Search for the cell housing the specified text and yield its (x, y) center coordinate. 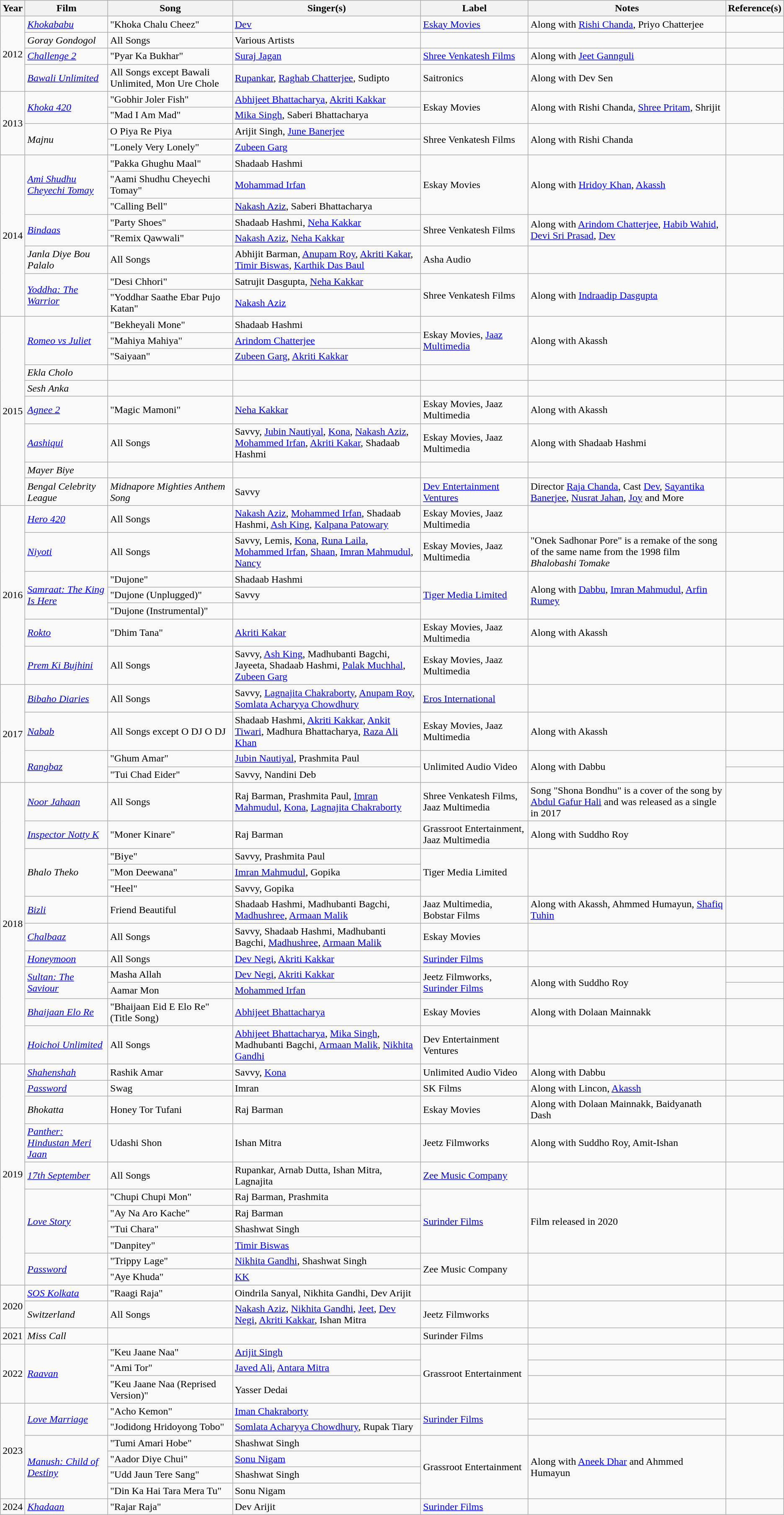
Mohammed Irfan (327, 991)
SOS Kolkata (67, 1293)
"Keu Jaane Naa (Reprised Version)" (170, 1390)
Director Raja Chanda, Cast Dev, Sayantika Banerjee, Nusrat Jahan, Joy and More (627, 492)
Dev (327, 24)
Timir Biswas (327, 1245)
Niyoti (67, 552)
Panther: Hindustan Meri Jaan (67, 1143)
"Raagi Raja" (170, 1293)
"Mon Deewana" (170, 872)
Jeetz Filmworks, Surinder Films (475, 983)
"Saiyaan" (170, 356)
Ishan Mitra (327, 1143)
Savvy, Jubin Nautiyal, Kona, Nakash Aziz, Mohammed Irfan, Akriti Kakar, Shadaab Hashmi (327, 443)
Raj Barman, Prashmita Paul, Imran Mahmudul, Kona, Lagnajita Chakraborty (327, 802)
2016 (13, 595)
Song (170, 8)
Rangbaz (67, 767)
Chalbaaz (67, 937)
"Ghum Amar" (170, 759)
Yasser Dedai (327, 1390)
Asha Audio (475, 260)
2020 (13, 1307)
"Chupi Chupi Mon" (170, 1197)
"Mahiya Mahiya" (170, 341)
"Gobhir Joler Fish" (170, 99)
Notes (627, 8)
Savvy, Gopika (327, 888)
"Khoka Chalu Cheez" (170, 24)
Along with Rishi Chanda, Shree Pritam, Shrijit (627, 107)
"Biye" (170, 856)
Midnapore Mighties Anthem Song (170, 492)
"Ay Na Aro Kache" (170, 1213)
Along with Akassh, Ahmmed Humayun, Shafiq Tuhin (627, 910)
Oindrila Sanyal, Nikhita Gandhi, Dev Arijit (327, 1293)
2013 (13, 123)
2022 (13, 1374)
Neha Kakkar (327, 410)
2021 (13, 1336)
Challenge 2 (67, 56)
Raavan (67, 1374)
2014 (13, 236)
"Jodidong Hridoyong Tobo" (170, 1427)
Shadaab Hashmi, Madhubanti Bagchi, Madhushree, Armaan Malik (327, 910)
Khadaan (67, 1507)
Savvy, Nandini Deb (327, 774)
"Dujone" (170, 579)
Along with Jeet Gannguli (627, 56)
Shree Venkatesh Films, Jaaz Multimedia (475, 802)
Reference(s) (755, 8)
Along with Suddho Roy, Amit-Ishan (627, 1143)
Arijit Singh, June Banerjee (327, 131)
Nakash Aziz, Mohammed Irfan, Shadaab Hashmi, Ash King, Kalpana Patowary (327, 519)
Along with Rishi Chanda, Priyo Chatterjee (627, 24)
Nakash Aziz, Nikhita Gandhi, Jeet, Dev Negi, Akriti Kakkar, Ishan Mitra (327, 1314)
Arijit Singh (327, 1352)
Switzerland (67, 1314)
Along with Hridoy Khan, Akassh (627, 184)
"Yoddhar Saathe Ebar Pujo Katan" (170, 303)
Arindom Chatterjee (327, 341)
Ekla Cholo (67, 372)
"Heel" (170, 888)
"Danpitey" (170, 1245)
Prem Ki Bujhini (67, 666)
Eros International (475, 699)
Khoka 420 (67, 107)
"Party Shoes" (170, 222)
Samraat: The King Is Here (67, 595)
2015 (13, 411)
2024 (13, 1507)
Rokto (67, 632)
Inspector Notty K (67, 834)
Masha Allah (170, 975)
Abhijeet Bhattacharya, Mika Singh, Madhubanti Bagchi, Armaan Malik, Nikhita Gandhi (327, 1045)
Along with Aneek Dhar and Ahmmed Humayun (627, 1467)
Ami Shudhu Cheyechi Tomay (67, 184)
"Aador Diye Chui" (170, 1459)
Suraj Jagan (327, 56)
Bibaho Diaries (67, 699)
"Pyar Ka Bukhar" (170, 56)
SK Films (475, 1088)
Rupankar, Arnab Dutta, Ishan Mitra, Lagnajita (327, 1175)
Javed Ali, Antara Mitra (327, 1368)
Abhijeet Bhattacharya (327, 1012)
Savvy, Shadaab Hashmi, Madhubanti Bagchi, Madhushree, Armaan Malik (327, 937)
Film released in 2020 (627, 1221)
Yoddha: The Warrior (67, 295)
O Piya Re Piya (170, 131)
Honey Tor Tufani (170, 1110)
Iman Chakraborty (327, 1411)
Savvy, Ash King, Madhubanti Bagchi, Jayeeta, Shadaab Hashmi, Palak Muchhal, Zubeen Garg (327, 666)
Honeymoon (67, 959)
Romeo vs Juliet (67, 341)
Mohammad Irfan (327, 184)
Bhalo Theko (67, 872)
Along with Dev Sen (627, 78)
Shadaab Hashmi, Neha Kakkar (327, 222)
Aamar Mon (170, 991)
Nabab (67, 731)
Grassroot Entertainment, Jaaz Multimedia (475, 834)
2023 (13, 1451)
"Aye Khuda" (170, 1277)
Manush: Child of Destiny (67, 1467)
Nakash Aziz, Neha Kakkar (327, 238)
All Songs except Bawali Unlimited, Mon Ure Chole (170, 78)
Hoichoi Unlimited (67, 1045)
Shadaab Hashmi, Akriti Kakkar, Ankit Tiwari, Madhura Bhattacharya, Raza Ali Khan (327, 731)
Miss Call (67, 1336)
Agnee 2 (67, 410)
Along with Indraadip Dasgupta (627, 295)
"Desi Chhori" (170, 281)
Udashi Shon (170, 1143)
Mayer Biye (67, 470)
"Tumi Amari Hobe" (170, 1443)
2019 (13, 1174)
"Onek Sadhonar Pore" is a remake of the song of the same name from the 1998 film Bhalobashi Tomake (627, 552)
Nikhita Gandhi, Shashwat Singh (327, 1261)
Various Artists (327, 40)
Aashiqui (67, 443)
Savvy, Kona (327, 1072)
"Dhim Tana" (170, 632)
Along with Dolaan Mainnakk (627, 1012)
Nakash Aziz, Saberi Bhattacharya (327, 206)
Zubeen Garg (327, 147)
Savvy, Prashmita Paul (327, 856)
Rupankar, Raghab Chatterjee, Sudipto (327, 78)
Majnu (67, 139)
Sesh Anka (67, 388)
Janla Diye Bou Palalo (67, 260)
KK (327, 1277)
"Trippy Lage" (170, 1261)
Bawali Unlimited (67, 78)
Somlata Acharyya Chowdhury, Rupak Tiary (327, 1427)
"Bhaijaan Eid E Elo Re" (Title Song) (170, 1012)
Abhijeet Bhattacharya, Akriti Kakkar (327, 99)
Jubin Nautiyal, Prashmita Paul (327, 759)
Love Story (67, 1221)
Noor Jahaan (67, 802)
Raj Barman, Prashmita (327, 1197)
Imran Mahmudul, Gopika (327, 872)
Film (67, 8)
2017 (13, 734)
"Tui Chad Eider" (170, 774)
"Tui Chara" (170, 1229)
Shahenshah (67, 1072)
"Magic Mamoni" (170, 410)
Bengal Celebrity League (67, 492)
Dev Arijit (327, 1507)
Imran (327, 1088)
"Aami Shudhu Cheyechi Tomay" (170, 184)
"Din Ka Hai Tara Mera Tu" (170, 1491)
Zubeen Garg, Akriti Kakkar (327, 356)
Mika Singh, Saberi Bhattacharya (327, 115)
Along with Dabbu, Imran Mahmudul, Arfin Rumey (627, 595)
Akriti Kakar (327, 632)
Sultan: The Saviour (67, 983)
Savvy, Lemis, Kona, Runa Laila, Mohammed Irfan, Shaan, Imran Mahmudul, Nancy (327, 552)
"Bekheyali Mone" (170, 325)
Bindaas (67, 230)
Jaaz Multimedia, Bobstar Films (475, 910)
Bhokatta (67, 1110)
"Calling Bell" (170, 206)
Hero 420 (67, 519)
Nakash Aziz (327, 303)
"Keu Jaane Naa" (170, 1352)
Along with Rishi Chanda (627, 139)
Along with Dolaan Mainnakk, Baidyanath Dash (627, 1110)
Along with Lincon, Akassh (627, 1088)
Year (13, 8)
Singer(s) (327, 8)
Swag (170, 1088)
Bizli (67, 910)
Love Marriage (67, 1419)
"Ami Tor" (170, 1368)
"Rajar Raja" (170, 1507)
Rashik Amar (170, 1072)
2018 (13, 923)
Goray Gondogol (67, 40)
"Acho Kemon" (170, 1411)
Along with Shadaab Hashmi (627, 443)
"Lonely Very Lonely" (170, 147)
Label (475, 8)
Saitronics (475, 78)
Friend Beautiful (170, 910)
Khokababu (67, 24)
"Dujone (Instrumental)" (170, 611)
"Moner Kinare" (170, 834)
Savvy, Lagnajita Chakraborty, Anupam Roy, Somlata Acharyya Chowdhury (327, 699)
"Dujone (Unplugged)" (170, 595)
Song "Shona Bondhu" is a cover of the song by Abdul Gafur Hali and was released as a single in 2017 (627, 802)
Bhaijaan Elo Re (67, 1012)
17th September (67, 1175)
Along with Arindom Chatterjee, Habib Wahid, Devi Sri Prasad, Dev (627, 230)
"Pakka Ghughu Maal" (170, 163)
Abhijit Barman, Anupam Roy, Akriti Kakar, Timir Biswas, Karthik Das Baul (327, 260)
All Songs except O DJ O DJ (170, 731)
"Remix Qawwali" (170, 238)
"Udd Jaun Tere Sang" (170, 1475)
Satrujit Dasgupta, Neha Kakkar (327, 281)
"Mad I Am Mad" (170, 115)
2012 (13, 54)
